From the cell containing the given text, extract its center point as (X, Y) coordinate. 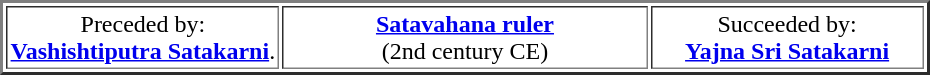
Succeeded by:Yajna Sri Satakarni (787, 38)
Satavahana ruler(2nd century CE) (466, 38)
Preceded by:Vashishtiputra Satakarni. (143, 38)
